Pinpoint the cell where the given text exists, returning its [X, Y] midpoint coordinate. 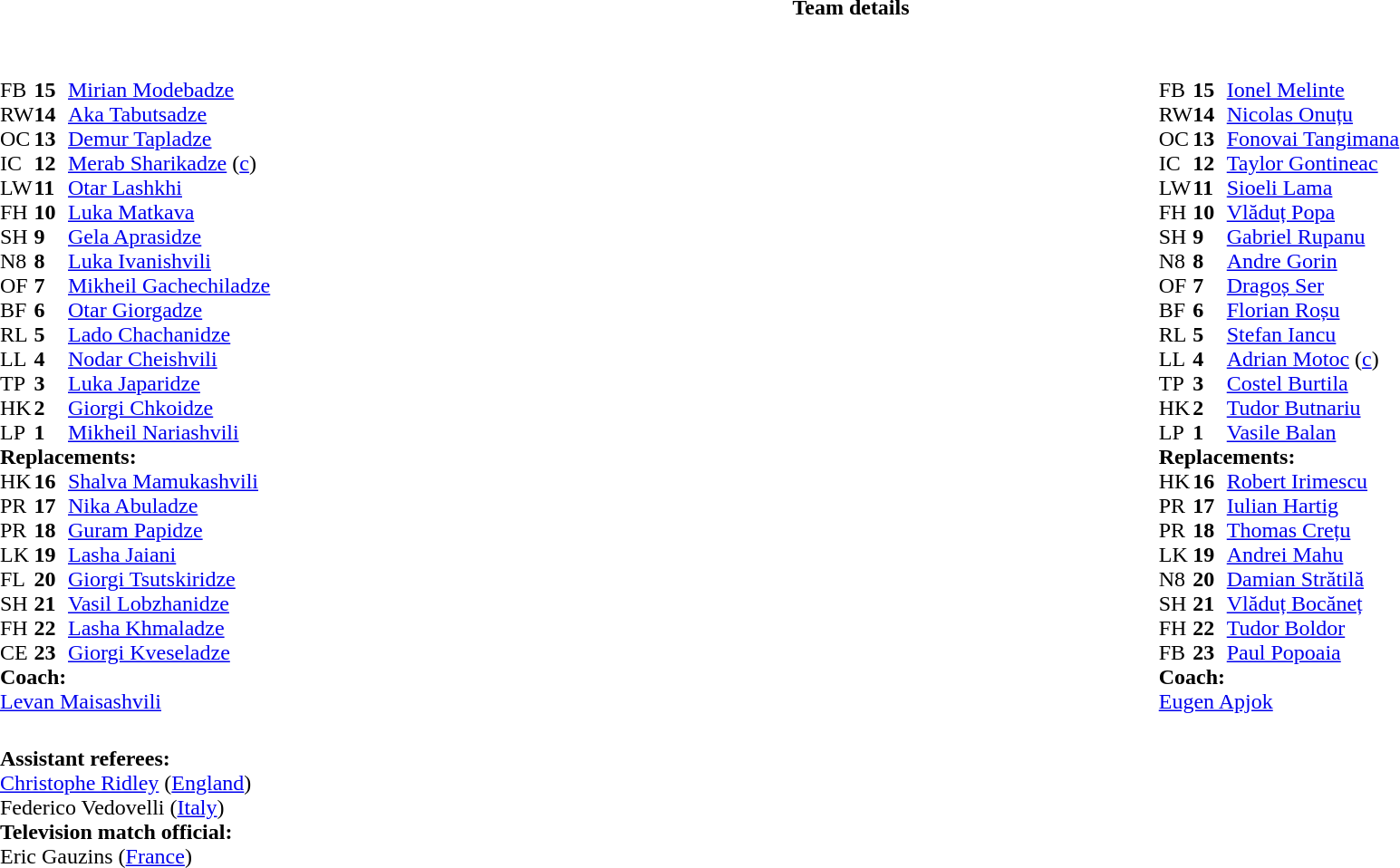
Lasha Jaiani [169, 555]
Giorgi Tsutskiridze [169, 580]
Nodar Cheishvili [169, 359]
Merab Sharikadze (c) [169, 163]
Adrian Motoc (c) [1314, 359]
Florian Roșu [1314, 310]
Luka Ivanishvili [169, 261]
Iulian Hartig [1314, 506]
Vlăduț Bocăneț [1314, 603]
Mikheil Nariashvili [169, 433]
Lasha Khmaladze [169, 629]
Paul Popoaia [1314, 652]
Demur Tapladze [169, 140]
Ionel Melinte [1314, 91]
Tudor Butnariu [1314, 408]
Dragoș Ser [1314, 286]
Otar Lashkhi [169, 188]
Guram Papidze [169, 531]
Luka Japaridze [169, 384]
Tudor Boldor [1314, 629]
Otar Giorgadze [169, 310]
Vlăduț Popa [1314, 212]
Shalva Mamukashvili [169, 482]
Vasil Lobzhanidze [169, 603]
Vasile Balan [1314, 433]
Andre Gorin [1314, 261]
Stefan Iancu [1314, 335]
Giorgi Kveseladze [169, 652]
Mirian Modebadze [169, 91]
Mikheil Gachechiladze [169, 286]
Nicolas Onuțu [1314, 114]
Fonovai Tangimana [1314, 140]
Taylor Gontineac [1314, 163]
Gela Aprasidze [169, 237]
Aka Tabutsadze [169, 114]
Nika Abuladze [169, 506]
Thomas Crețu [1314, 531]
Damian Strătilă [1314, 580]
Giorgi Chkoidze [169, 408]
Luka Matkava [169, 212]
CE [17, 652]
Eugen Apjok [1279, 701]
Sioeli Lama [1314, 188]
Costel Burtila [1314, 384]
Gabriel Rupanu [1314, 237]
FL [17, 580]
Lado Chachanidze [169, 335]
Levan Maisashvili [135, 701]
Andrei Mahu [1314, 555]
Robert Irimescu [1314, 482]
